Pinpoint the cell where the given text exists, returning its (X, Y) midpoint coordinate. 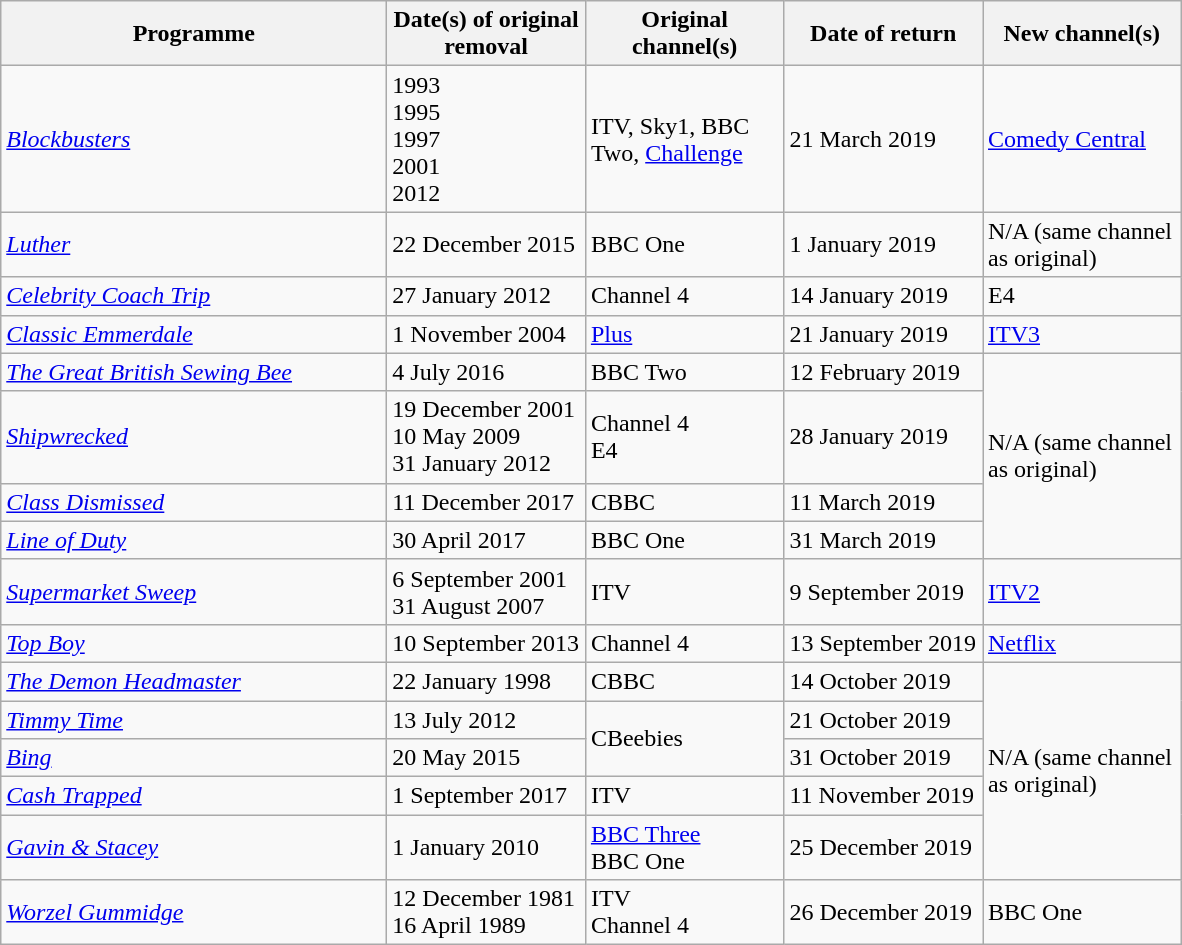
25 December 2019 (884, 848)
ITV2 (1082, 592)
31 October 2019 (884, 758)
19 December 200110 May 200931 January 2012 (486, 437)
13 September 2019 (884, 643)
Top Boy (194, 643)
21 March 2019 (884, 139)
Plus (684, 334)
ITV3 (1082, 334)
CBeebies (684, 738)
21 January 2019 (884, 334)
Worzel Gummidge (194, 912)
Luther (194, 244)
27 January 2012 (486, 296)
Classic Emmerdale (194, 334)
BBC ThreeBBC One (684, 848)
Channel 4E4 (684, 437)
4 July 2016 (486, 372)
14 October 2019 (884, 681)
Date of return (884, 34)
ITV, Sky1, BBC Two, Challenge (684, 139)
28 January 2019 (884, 437)
1 January 2019 (884, 244)
Original channel(s) (684, 34)
11 November 2019 (884, 796)
10 September 2013 (486, 643)
11 March 2019 (884, 502)
Netflix (1082, 643)
19931995199720012012 (486, 139)
Celebrity Coach Trip (194, 296)
21 October 2019 (884, 719)
Bing (194, 758)
The Demon Headmaster (194, 681)
31 March 2019 (884, 540)
Class Dismissed (194, 502)
11 December 2017 (486, 502)
12 December 198116 April 1989 (486, 912)
BBC Two (684, 372)
Supermarket Sweep (194, 592)
14 January 2019 (884, 296)
1 January 2010 (486, 848)
Shipwrecked (194, 437)
26 December 2019 (884, 912)
13 July 2012 (486, 719)
1 November 2004 (486, 334)
12 February 2019 (884, 372)
The Great British Sewing Bee (194, 372)
Cash Trapped (194, 796)
ITVChannel 4 (684, 912)
9 September 2019 (884, 592)
Date(s) of original removal (486, 34)
Line of Duty (194, 540)
22 January 1998 (486, 681)
New channel(s) (1082, 34)
E4 (1082, 296)
1 September 2017 (486, 796)
22 December 2015 (486, 244)
Comedy Central (1082, 139)
6 September 200131 August 2007 (486, 592)
30 April 2017 (486, 540)
Programme (194, 34)
Blockbusters (194, 139)
Timmy Time (194, 719)
20 May 2015 (486, 758)
Gavin & Stacey (194, 848)
